Determine the [x, y] coordinate at the center of the cell enclosing the given text.  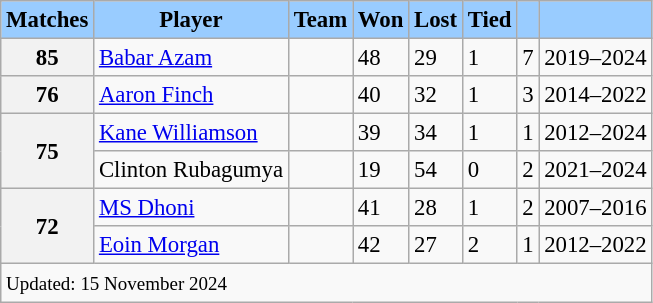
75 [48, 152]
Clinton Rubagumya [192, 170]
34 [436, 133]
28 [436, 208]
2007–2016 [596, 208]
72 [48, 226]
7 [528, 58]
29 [436, 58]
Team [320, 20]
Lost [436, 20]
39 [381, 133]
Player [192, 20]
Matches [48, 20]
2021–2024 [596, 170]
19 [381, 170]
2014–2022 [596, 95]
76 [48, 95]
41 [381, 208]
2019–2024 [596, 58]
Kane Williamson [192, 133]
27 [436, 245]
2012–2024 [596, 133]
54 [436, 170]
MS Dhoni [192, 208]
Aaron Finch [192, 95]
32 [436, 95]
Updated: 15 November 2024 [326, 283]
2012–2022 [596, 245]
40 [381, 95]
Tied [489, 20]
85 [48, 58]
Babar Azam [192, 58]
Won [381, 20]
3 [528, 95]
42 [381, 245]
Eoin Morgan [192, 245]
0 [489, 170]
48 [381, 58]
